Identify which cell holds the provided text, then report its [X, Y] central coordinate. 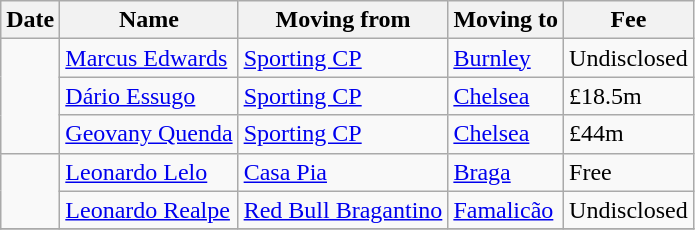
£44m [629, 134]
£18.5m [629, 96]
Marcus Edwards [149, 58]
Leonardo Realpe [149, 210]
Date [30, 20]
Geovany Quenda [149, 134]
Braga [506, 172]
Famalicão [506, 210]
Casa Pia [343, 172]
Moving from [343, 20]
Dário Essugo [149, 96]
Name [149, 20]
Moving to [506, 20]
Free [629, 172]
Leonardo Lelo [149, 172]
Burnley [506, 58]
Red Bull Bragantino [343, 210]
Fee [629, 20]
